Extract the (X, Y) coordinate from the center of the cell holding the provided text.  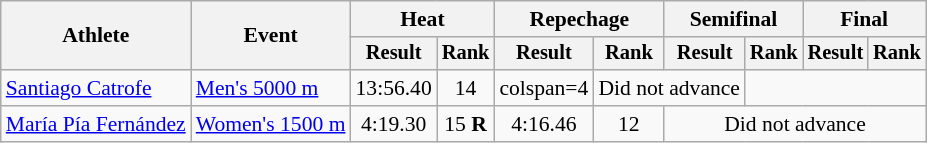
Women's 1500 m (271, 124)
Men's 5000 m (271, 88)
13:56.40 (393, 88)
Final (864, 19)
Athlete (96, 36)
Event (271, 36)
Semifinal (733, 19)
María Pía Fernández (96, 124)
colspan=4 (544, 88)
15 R (466, 124)
Repechage (579, 19)
12 (628, 124)
14 (466, 88)
Santiago Catrofe (96, 88)
4:16.46 (544, 124)
Heat (422, 19)
4:19.30 (393, 124)
